Determine the (x, y) coordinate at the center of the cell enclosing the given text.  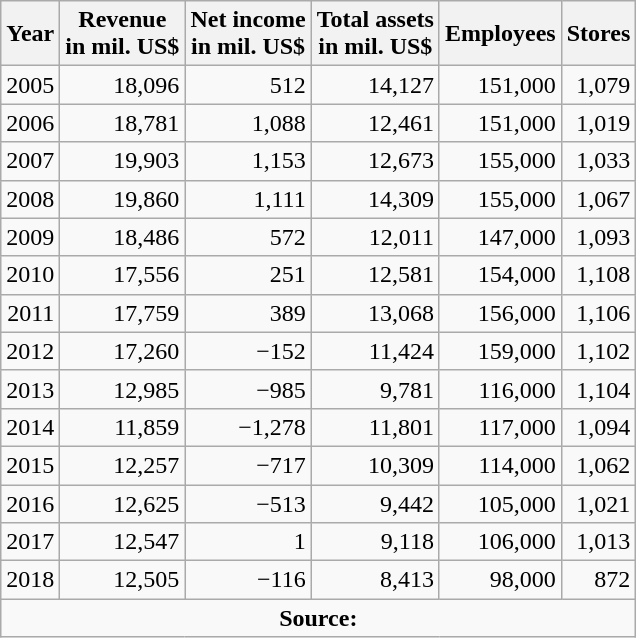
19,860 (122, 199)
Year (30, 34)
389 (248, 313)
19,903 (122, 161)
1,079 (598, 85)
13,068 (375, 313)
1,062 (598, 465)
Employees (500, 34)
1,153 (248, 161)
9,781 (375, 389)
Stores (598, 34)
2011 (30, 313)
106,000 (500, 542)
10,309 (375, 465)
2013 (30, 389)
2014 (30, 427)
512 (248, 85)
147,000 (500, 237)
2007 (30, 161)
2015 (30, 465)
154,000 (500, 275)
2010 (30, 275)
14,309 (375, 199)
11,801 (375, 427)
8,413 (375, 580)
−513 (248, 503)
−152 (248, 351)
1,067 (598, 199)
98,000 (500, 580)
−985 (248, 389)
12,625 (122, 503)
18,486 (122, 237)
1,019 (598, 123)
9,442 (375, 503)
2017 (30, 542)
18,096 (122, 85)
1,088 (248, 123)
14,127 (375, 85)
17,759 (122, 313)
Total assetsin mil. US$ (375, 34)
12,985 (122, 389)
159,000 (500, 351)
17,260 (122, 351)
117,000 (500, 427)
11,859 (122, 427)
18,781 (122, 123)
−717 (248, 465)
105,000 (500, 503)
Source: (318, 618)
1,094 (598, 427)
1,102 (598, 351)
2016 (30, 503)
872 (598, 580)
2006 (30, 123)
116,000 (500, 389)
2008 (30, 199)
12,257 (122, 465)
Net incomein mil. US$ (248, 34)
Revenuein mil. US$ (122, 34)
114,000 (500, 465)
2012 (30, 351)
2005 (30, 85)
1 (248, 542)
12,581 (375, 275)
1,021 (598, 503)
1,104 (598, 389)
12,505 (122, 580)
572 (248, 237)
12,461 (375, 123)
1,033 (598, 161)
1,106 (598, 313)
1,108 (598, 275)
2018 (30, 580)
9,118 (375, 542)
2009 (30, 237)
1,013 (598, 542)
12,011 (375, 237)
17,556 (122, 275)
251 (248, 275)
−1,278 (248, 427)
11,424 (375, 351)
12,547 (122, 542)
1,111 (248, 199)
156,000 (500, 313)
12,673 (375, 161)
−116 (248, 580)
1,093 (598, 237)
